Identify which cell holds the provided text, then report its (X, Y) central coordinate. 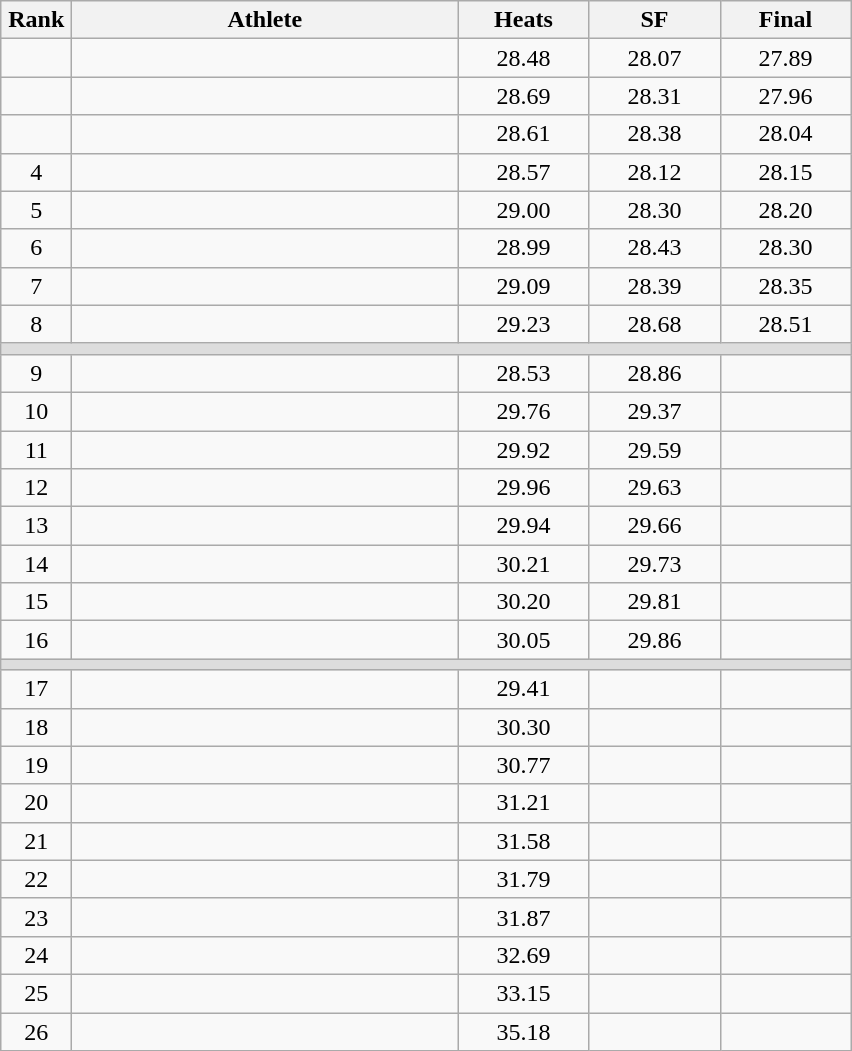
29.00 (524, 210)
22 (36, 879)
30.30 (524, 727)
28.61 (524, 134)
7 (36, 286)
28.57 (524, 172)
9 (36, 373)
28.69 (524, 96)
29.23 (524, 324)
29.76 (524, 411)
17 (36, 689)
31.79 (524, 879)
10 (36, 411)
5 (36, 210)
28.04 (786, 134)
24 (36, 955)
27.96 (786, 96)
29.09 (524, 286)
30.05 (524, 640)
28.12 (654, 172)
20 (36, 803)
35.18 (524, 1031)
29.59 (654, 449)
6 (36, 248)
8 (36, 324)
28.68 (654, 324)
4 (36, 172)
28.38 (654, 134)
11 (36, 449)
33.15 (524, 993)
31.21 (524, 803)
30.77 (524, 765)
18 (36, 727)
28.43 (654, 248)
21 (36, 841)
12 (36, 488)
Athlete (265, 20)
29.86 (654, 640)
28.20 (786, 210)
28.31 (654, 96)
SF (654, 20)
29.94 (524, 526)
14 (36, 564)
32.69 (524, 955)
16 (36, 640)
29.73 (654, 564)
31.87 (524, 917)
26 (36, 1031)
Heats (524, 20)
29.37 (654, 411)
28.35 (786, 286)
29.81 (654, 602)
29.66 (654, 526)
28.39 (654, 286)
23 (36, 917)
28.53 (524, 373)
Rank (36, 20)
31.58 (524, 841)
28.48 (524, 58)
29.92 (524, 449)
30.21 (524, 564)
28.07 (654, 58)
13 (36, 526)
28.15 (786, 172)
28.51 (786, 324)
25 (36, 993)
19 (36, 765)
Final (786, 20)
29.63 (654, 488)
27.89 (786, 58)
15 (36, 602)
30.20 (524, 602)
28.99 (524, 248)
28.86 (654, 373)
29.41 (524, 689)
29.96 (524, 488)
